Return the (x, y) coordinate for the center point of the cell that contains the specified text.  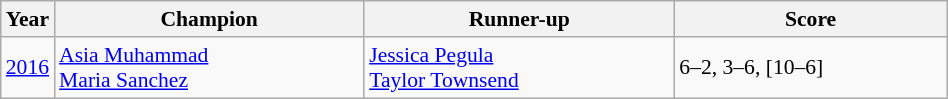
Jessica Pegula Taylor Townsend (519, 68)
Champion (209, 19)
Year (28, 19)
2016 (28, 68)
Asia Muhammad Maria Sanchez (209, 68)
6–2, 3–6, [10–6] (810, 68)
Score (810, 19)
Runner-up (519, 19)
